Extract the (X, Y) coordinate from the center of the cell holding the provided text.  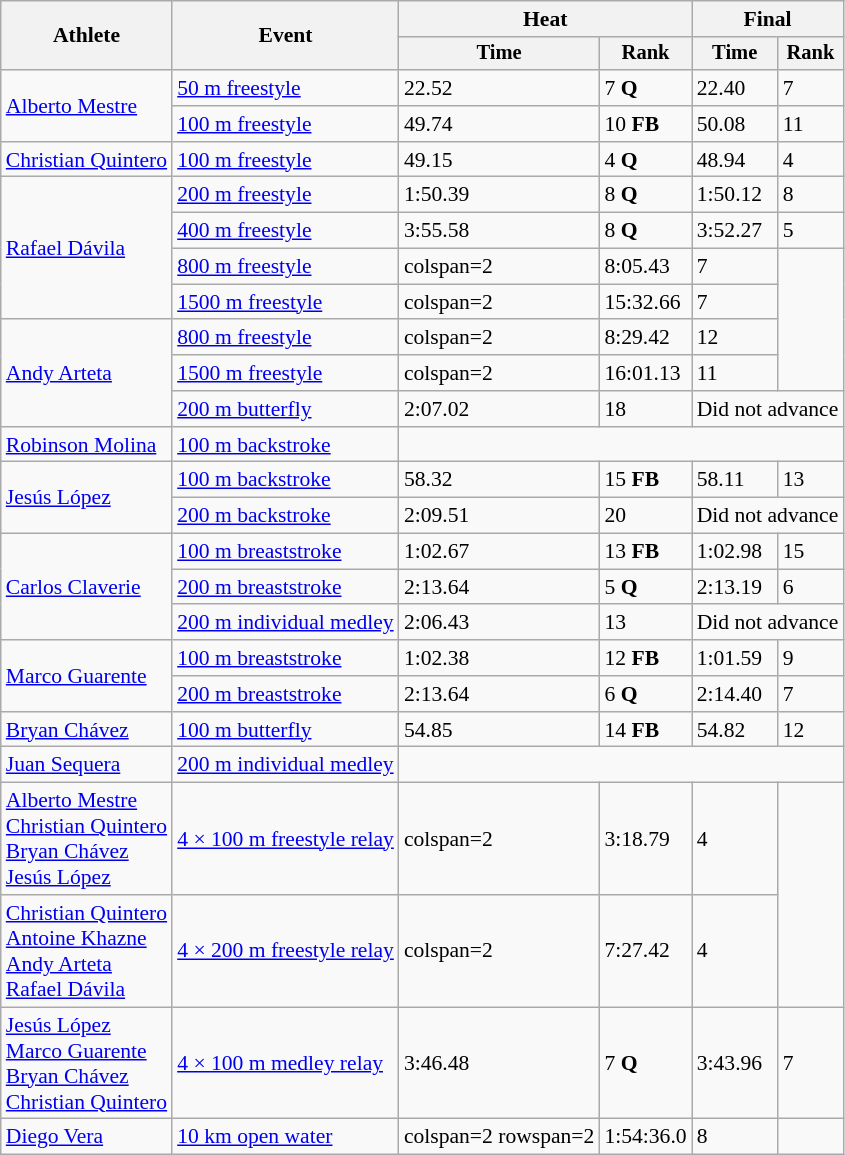
3:46.48 (500, 1063)
Final (768, 19)
1:02.38 (500, 658)
Jesús LópezMarco GuarenteBryan ChávezChristian Quintero (86, 1063)
4 × 200 m freestyle relay (286, 951)
6 Q (645, 694)
Alberto Mestre (86, 106)
Andy Arteta (86, 374)
3:43.96 (735, 1063)
2:07.02 (500, 409)
Athlete (86, 36)
2:13.19 (735, 587)
1:50.39 (500, 195)
2:09.51 (500, 516)
Robinson Molina (86, 445)
18 (645, 409)
12 FB (645, 658)
49.74 (500, 124)
2:14.40 (735, 694)
3:55.58 (500, 231)
15:32.66 (645, 302)
50.08 (735, 124)
400 m freestyle (286, 231)
15 (811, 552)
2:06.43 (500, 623)
1:02.67 (500, 552)
Alberto MestreChristian QuinteroBryan ChávezJesús López (86, 839)
1:54:36.0 (645, 1137)
54.82 (735, 730)
15 FB (645, 480)
Bryan Chávez (86, 730)
colspan=2 rowspan=2 (500, 1137)
13 FB (645, 552)
5 Q (645, 587)
Marco Guarente (86, 676)
22.52 (500, 88)
1:02.98 (735, 552)
10 km open water (286, 1137)
49.15 (500, 160)
200 m butterfly (286, 409)
Rafael Dávila (86, 248)
Christian QuinteroAntoine KhazneAndy ArtetaRafael Dávila (86, 951)
Carlos Claverie (86, 588)
200 m freestyle (286, 195)
16:01.13 (645, 373)
1:50.12 (735, 195)
1:01.59 (735, 658)
8:29.42 (645, 338)
Juan Sequera (86, 765)
48.94 (735, 160)
22.40 (735, 88)
9 (811, 658)
5 (811, 231)
Diego Vera (86, 1137)
10 FB (645, 124)
3:18.79 (645, 839)
3:52.27 (735, 231)
100 m butterfly (286, 730)
58.11 (735, 480)
20 (645, 516)
6 (811, 587)
4 × 100 m freestyle relay (286, 839)
Christian Quintero (86, 160)
14 FB (645, 730)
7:27.42 (645, 951)
4 Q (645, 160)
200 m backstroke (286, 516)
4 × 100 m medley relay (286, 1063)
Event (286, 36)
Jesús López (86, 498)
8:05.43 (645, 267)
Heat (546, 19)
58.32 (500, 480)
54.85 (500, 730)
50 m freestyle (286, 88)
